Find where the given text appears and provide that cell's center as (X, Y) coordinate. 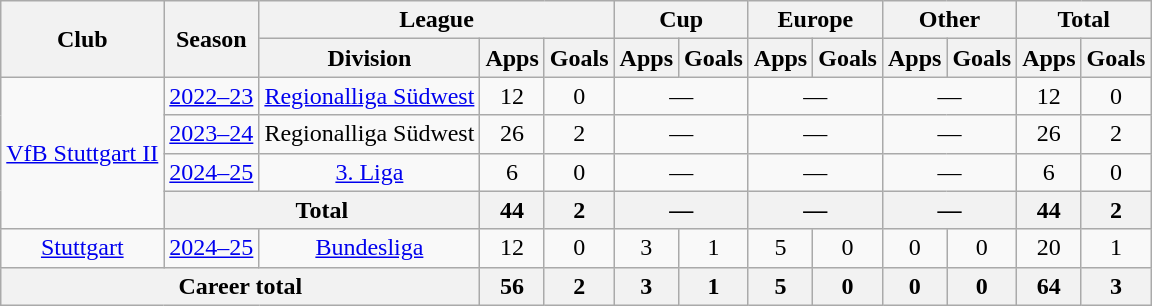
2022–23 (212, 96)
Stuttgart (82, 248)
Bundesliga (370, 248)
Cup (681, 20)
VfB Stuttgart II (82, 153)
Europe (815, 20)
Club (82, 39)
Season (212, 39)
20 (1049, 248)
Other (949, 20)
3. Liga (370, 172)
Division (370, 58)
2023–24 (212, 134)
64 (1049, 286)
Career total (240, 286)
56 (512, 286)
League (436, 20)
